Search for the cell housing the specified text and yield its [x, y] center coordinate. 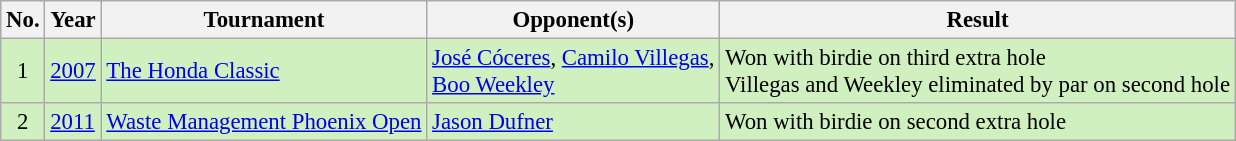
Result [978, 20]
José Cóceres, Camilo Villegas, Boo Weekley [574, 72]
2011 [73, 122]
Jason Dufner [574, 122]
Won with birdie on third extra holeVillegas and Weekley eliminated by par on second hole [978, 72]
No. [23, 20]
The Honda Classic [264, 72]
Waste Management Phoenix Open [264, 122]
Won with birdie on second extra hole [978, 122]
Tournament [264, 20]
2 [23, 122]
1 [23, 72]
2007 [73, 72]
Opponent(s) [574, 20]
Year [73, 20]
